Determine the (x, y) coordinate at the center of the cell enclosing the given text.  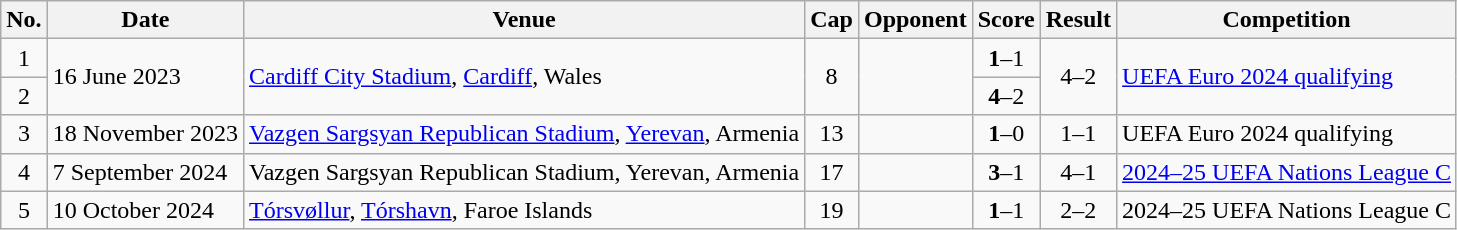
17 (832, 172)
Cap (832, 20)
Cardiff City Stadium, Cardiff, Wales (524, 77)
19 (832, 210)
5 (24, 210)
4 (24, 172)
7 September 2024 (145, 172)
Venue (524, 20)
8 (832, 77)
1 (24, 58)
No. (24, 20)
Competition (1287, 20)
Result (1078, 20)
3 (24, 134)
1–0 (1006, 134)
Date (145, 20)
Tórsvøllur, Tórshavn, Faroe Islands (524, 210)
3–1 (1006, 172)
13 (832, 134)
18 November 2023 (145, 134)
2 (24, 96)
Opponent (915, 20)
16 June 2023 (145, 77)
10 October 2024 (145, 210)
Score (1006, 20)
2–2 (1078, 210)
4–1 (1078, 172)
